Extract the (X, Y) coordinate from the center of the cell holding the provided text.  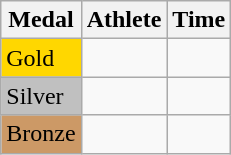
Athlete (124, 20)
Silver (41, 96)
Gold (41, 58)
Bronze (41, 134)
Time (199, 20)
Medal (41, 20)
